Output the (x, y) coordinate of the center of the cell containing the given text.  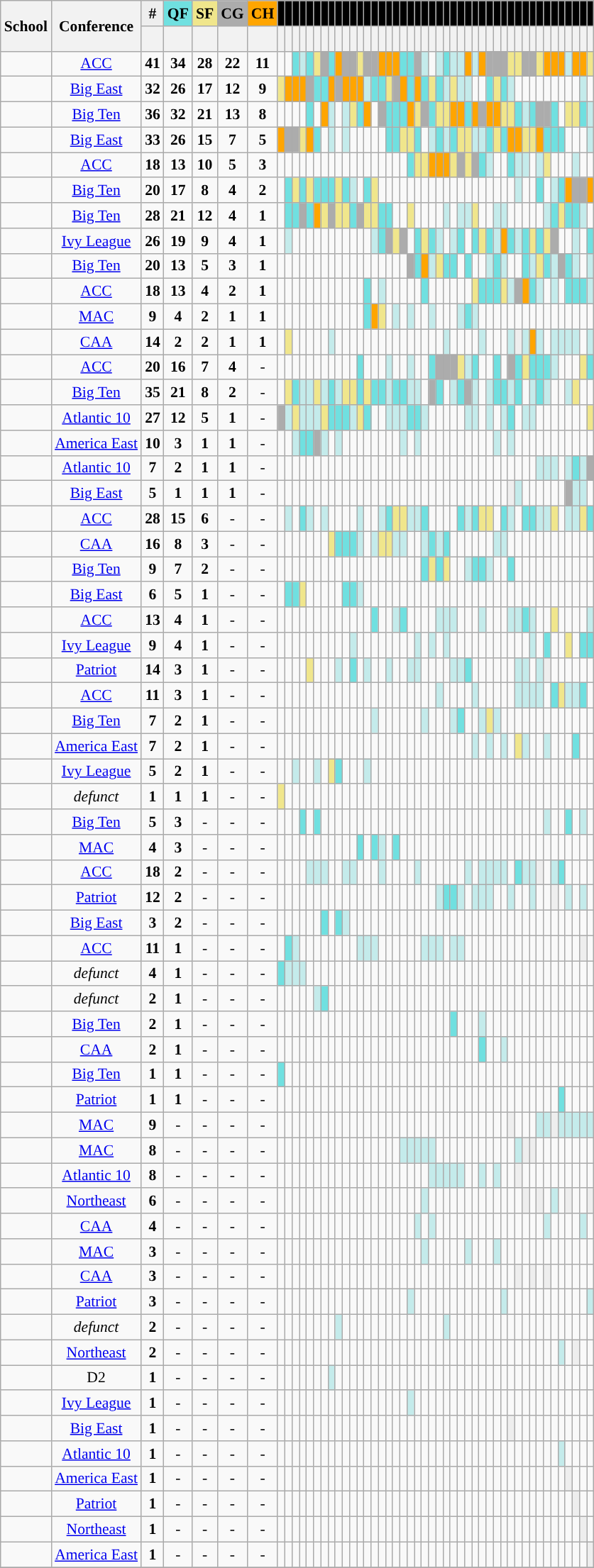
27 (153, 418)
# (153, 13)
33 (153, 140)
36 (153, 115)
41 (153, 64)
D2 (97, 1378)
CH (263, 13)
School (26, 26)
CG (233, 13)
Conference (97, 26)
22 (233, 64)
34 (178, 64)
35 (153, 393)
19 (178, 241)
SF (204, 13)
QF (178, 13)
